Capture the cell that displays the provided text and extract its (X, Y) central coordinate. 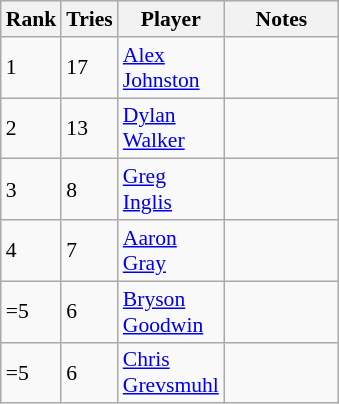
4 (32, 250)
7 (89, 250)
Chris Grevsmuhl (171, 372)
Alex Johnston (171, 68)
17 (89, 68)
1 (32, 68)
3 (32, 190)
Player (171, 19)
Rank (32, 19)
Aaron Gray (171, 250)
2 (32, 128)
Notes (282, 19)
8 (89, 190)
Dylan Walker (171, 128)
Tries (89, 19)
Greg Inglis (171, 190)
13 (89, 128)
Bryson Goodwin (171, 312)
